Identify which cell holds the provided text, then report its (x, y) central coordinate. 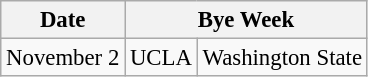
Bye Week (246, 20)
Date (63, 20)
UCLA (162, 58)
Washington State (282, 58)
November 2 (63, 58)
